Provide the (x, y) coordinate of the cell's center where the given text is located.  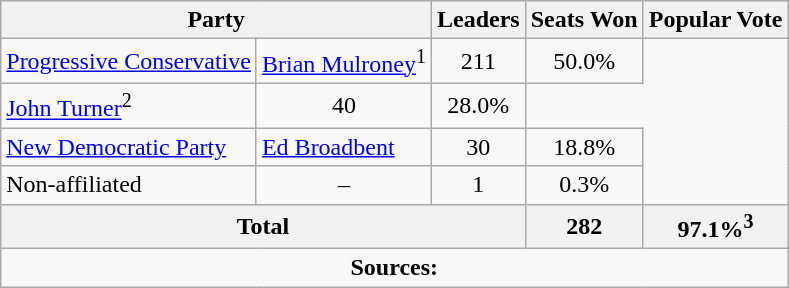
Sources: (394, 268)
Progressive Conservative (129, 62)
0.3% (584, 185)
Popular Vote (716, 20)
Brian Mulroney1 (344, 62)
Ed Broadbent (344, 147)
40 (344, 106)
97.1%3 (716, 226)
John Turner2 (129, 106)
18.8% (584, 147)
50.0% (584, 62)
Leaders (478, 20)
211 (478, 62)
Total (263, 226)
1 (478, 185)
Seats Won (584, 20)
282 (584, 226)
New Democratic Party (129, 147)
28.0% (478, 106)
Party (216, 20)
Non-affiliated (129, 185)
– (344, 185)
30 (478, 147)
